Determine the [X, Y] coordinate at the center of the cell enclosing the given text.  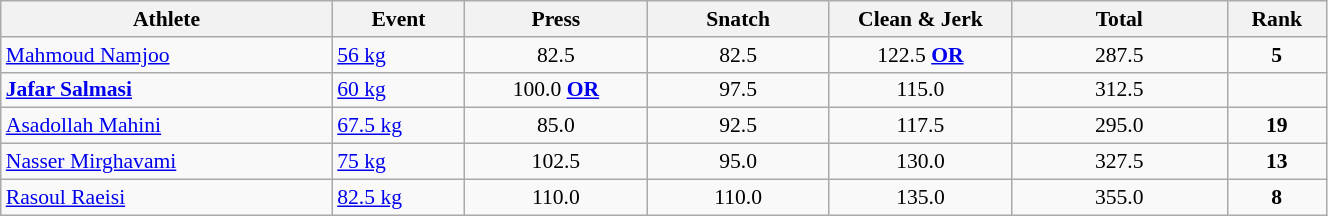
327.5 [1120, 162]
122.5 OR [920, 55]
Mahmoud Namjoo [166, 55]
Rasoul Raeisi [166, 197]
97.5 [738, 90]
Snatch [738, 19]
Clean & Jerk [920, 19]
130.0 [920, 162]
100.0 OR [556, 90]
95.0 [738, 162]
67.5 kg [398, 126]
287.5 [1120, 55]
117.5 [920, 126]
13 [1276, 162]
135.0 [920, 197]
355.0 [1120, 197]
60 kg [398, 90]
Nasser Mirghavami [166, 162]
295.0 [1120, 126]
82.5 kg [398, 197]
102.5 [556, 162]
Event [398, 19]
5 [1276, 55]
Jafar Salmasi [166, 90]
75 kg [398, 162]
19 [1276, 126]
Rank [1276, 19]
Asadollah Mahini [166, 126]
312.5 [1120, 90]
92.5 [738, 126]
8 [1276, 197]
Athlete [166, 19]
Total [1120, 19]
115.0 [920, 90]
56 kg [398, 55]
Press [556, 19]
85.0 [556, 126]
